From the cell containing the given text, extract its center point as [X, Y] coordinate. 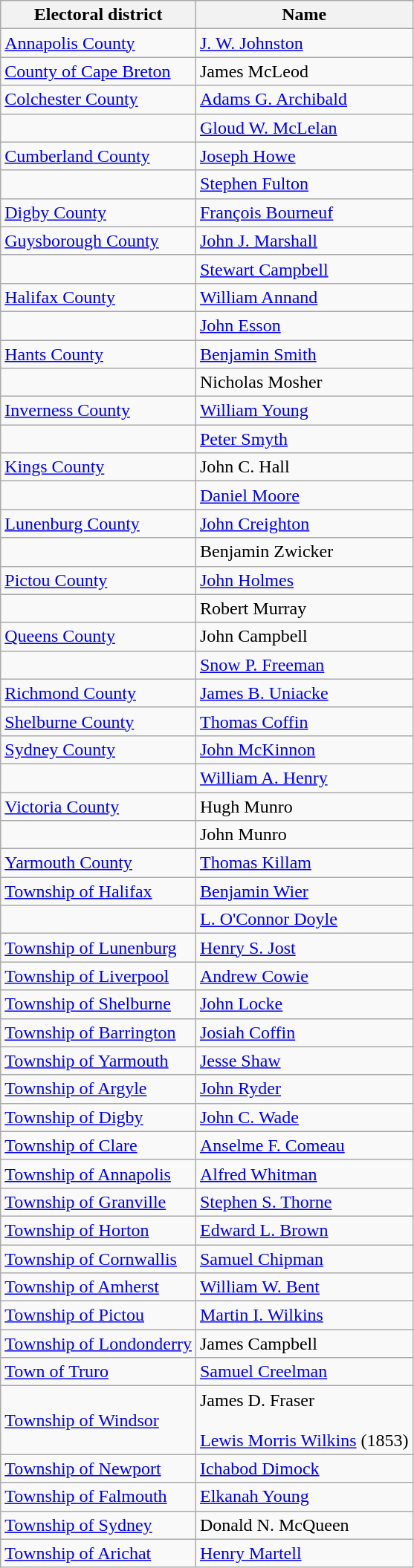
Guysborough County [98, 241]
Stephen Fulton [304, 184]
Andrew Cowie [304, 976]
Township of Shelburne [98, 1004]
Inverness County [98, 411]
Township of Sydney [98, 1525]
James D. FraserLewis Morris Wilkins (1853) [304, 1420]
John J. Marshall [304, 241]
Township of Granville [98, 1202]
Township of Lunenburg [98, 948]
Name [304, 15]
Stephen S. Thorne [304, 1202]
Samuel Creelman [304, 1372]
Alfred Whitman [304, 1174]
Victoria County [98, 806]
Yarmouth County [98, 863]
Township of Newport [98, 1468]
William A. Henry [304, 778]
Township of Digby [98, 1117]
Township of Pictou [98, 1315]
Benjamin Zwicker [304, 552]
Township of Londonderry [98, 1344]
Annapolis County [98, 43]
Adams G. Archibald [304, 100]
Edward L. Brown [304, 1230]
Cumberland County [98, 156]
Robert Murray [304, 608]
Shelburne County [98, 721]
Colchester County [98, 100]
Snow P. Freeman [304, 665]
Kings County [98, 467]
Samuel Chipman [304, 1259]
William Young [304, 411]
John Creighton [304, 524]
Lunenburg County [98, 524]
William Annand [304, 297]
L. O'Connor Doyle [304, 920]
Thomas Killam [304, 863]
Donald N. McQueen [304, 1525]
J. W. Johnston [304, 43]
Township of Clare [98, 1145]
François Bourneuf [304, 212]
John Locke [304, 1004]
Pictou County [98, 580]
Martin I. Wilkins [304, 1315]
Electoral district [98, 15]
Henry Martell [304, 1553]
Sydney County [98, 749]
John Ryder [304, 1089]
Queens County [98, 637]
John Munro [304, 835]
Benjamin Smith [304, 354]
John Holmes [304, 580]
John Esson [304, 325]
Benjamin Wier [304, 891]
John C. Wade [304, 1117]
County of Cape Breton [98, 71]
John C. Hall [304, 467]
Township of Barrington [98, 1032]
Jesse Shaw [304, 1061]
Anselme F. Comeau [304, 1145]
John Campbell [304, 637]
Hugh Munro [304, 806]
Joseph Howe [304, 156]
Township of Arichat [98, 1553]
James B. Uniacke [304, 693]
Township of Cornwallis [98, 1259]
Peter Smyth [304, 439]
Elkanah Young [304, 1497]
Township of Amherst [98, 1287]
Township of Halifax [98, 891]
Josiah Coffin [304, 1032]
Halifax County [98, 297]
Township of Yarmouth [98, 1061]
Digby County [98, 212]
Township of Liverpool [98, 976]
John McKinnon [304, 749]
Gloud W. McLelan [304, 128]
Hants County [98, 354]
Township of Horton [98, 1230]
Town of Truro [98, 1372]
Thomas Coffin [304, 721]
Daniel Moore [304, 495]
Township of Argyle [98, 1089]
James Campbell [304, 1344]
Nicholas Mosher [304, 383]
James McLeod [304, 71]
William W. Bent [304, 1287]
Henry S. Jost [304, 948]
Township of Windsor [98, 1420]
Stewart Campbell [304, 269]
Richmond County [98, 693]
Ichabod Dimock [304, 1468]
Township of Falmouth [98, 1497]
Township of Annapolis [98, 1174]
